Pinpoint the cell where the given text exists, returning its (x, y) midpoint coordinate. 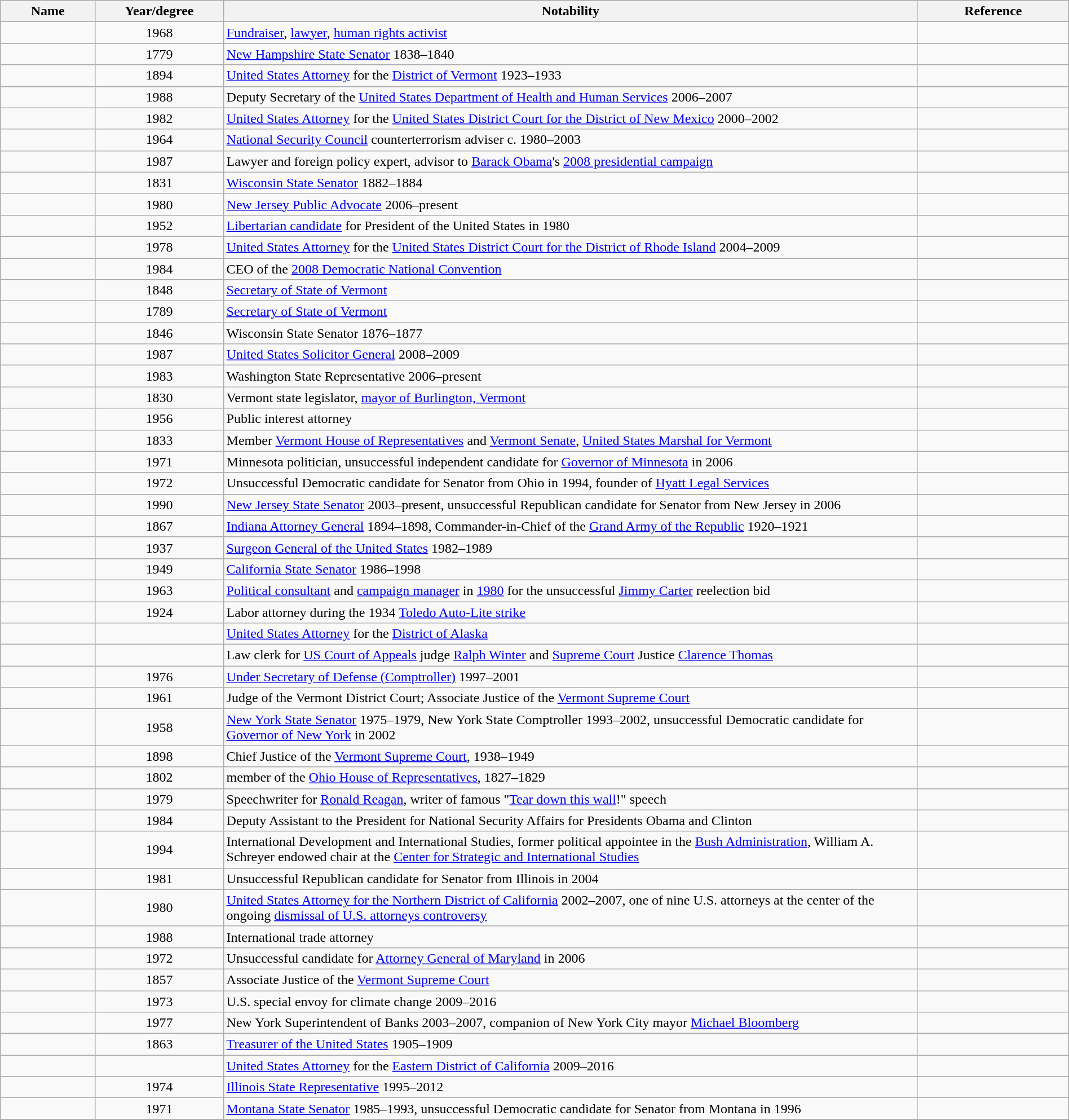
1779 (159, 54)
1937 (159, 548)
1961 (159, 698)
1857 (159, 980)
New Hampshire State Senator 1838–1840 (571, 54)
Reference (993, 11)
Montana State Senator 1985–1993, unsuccessful Democratic candidate for Senator from Montana in 1996 (571, 1109)
1968 (159, 33)
New York Superintendent of Banks 2003–2007, companion of New York City mayor Michael Bloomberg (571, 1023)
1983 (159, 376)
Fundraiser, lawyer, human rights activist (571, 33)
1831 (159, 183)
1802 (159, 778)
New York State Senator 1975–1979, New York State Comptroller 1993–2002, unsuccessful Democratic candidate for Governor of New York in 2002 (571, 727)
Political consultant and campaign manager in 1980 for the unsuccessful Jimmy Carter reelection bid (571, 590)
Minnesota politician, unsuccessful independent candidate for Governor of Minnesota in 2006 (571, 462)
Associate Justice of the Vermont Supreme Court (571, 980)
United States Attorney for the District of Alaska (571, 634)
International trade attorney (571, 937)
Vermont state legislator, mayor of Burlington, Vermont (571, 398)
1952 (159, 226)
1898 (159, 756)
Under Secretary of Defense (Comptroller) 1997–2001 (571, 677)
U.S. special envoy for climate change 2009–2016 (571, 1001)
1958 (159, 727)
1978 (159, 247)
Surgeon General of the United States 1982–1989 (571, 548)
Libertarian candidate for President of the United States in 1980 (571, 226)
California State Senator 1986–1998 (571, 569)
United States Attorney for the United States District Court for the District of Rhode Island 2004–2009 (571, 247)
1981 (159, 879)
Year/degree (159, 11)
1990 (159, 505)
1894 (159, 76)
1976 (159, 677)
United States Solicitor General 2008–2009 (571, 355)
1973 (159, 1001)
member of the Ohio House of Representatives, 1827–1829 (571, 778)
Public interest attorney (571, 419)
Unsuccessful candidate for Attorney General of Maryland in 2006 (571, 958)
1963 (159, 590)
Name (48, 11)
United States Attorney for the District of Vermont 1923–1933 (571, 76)
Indiana Attorney General 1894–1898, Commander-in-Chief of the Grand Army of the Republic 1920–1921 (571, 526)
Deputy Secretary of the United States Department of Health and Human Services 2006–2007 (571, 97)
New Jersey State Senator 2003–present, unsuccessful Republican candidate for Senator from New Jersey in 2006 (571, 505)
Member Vermont House of Representatives and Vermont Senate, United States Marshal for Vermont (571, 440)
1964 (159, 140)
1974 (159, 1087)
Law clerk for US Court of Appeals judge Ralph Winter and Supreme Court Justice Clarence Thomas (571, 655)
Unsuccessful Democratic candidate for Senator from Ohio in 1994, founder of Hyatt Legal Services (571, 483)
Treasurer of the United States 1905–1909 (571, 1044)
1848 (159, 290)
1833 (159, 440)
Washington State Representative 2006–present (571, 376)
Deputy Assistant to the President for National Security Affairs for Presidents Obama and Clinton (571, 821)
Labor attorney during the 1934 Toledo Auto-Lite strike (571, 612)
Illinois State Representative 1995–2012 (571, 1087)
United States Attorney for the United States District Court for the District of New Mexico 2000–2002 (571, 118)
1994 (159, 849)
Judge of the Vermont District Court; Associate Justice of the Vermont Supreme Court (571, 698)
CEO of the 2008 Democratic National Convention (571, 269)
Lawyer and foreign policy expert, advisor to Barack Obama's 2008 presidential campaign (571, 161)
Unsuccessful Republican candidate for Senator from Illinois in 2004 (571, 879)
New Jersey Public Advocate 2006–present (571, 204)
1867 (159, 526)
1982 (159, 118)
United States Attorney for the Eastern District of California 2009–2016 (571, 1066)
1949 (159, 569)
1977 (159, 1023)
Speechwriter for Ronald Reagan, writer of famous "Tear down this wall!" speech (571, 799)
1789 (159, 312)
1830 (159, 398)
Chief Justice of the Vermont Supreme Court, 1938–1949 (571, 756)
Notability (571, 11)
1979 (159, 799)
1846 (159, 333)
Wisconsin State Senator 1882–1884 (571, 183)
Wisconsin State Senator 1876–1877 (571, 333)
1863 (159, 1044)
1924 (159, 612)
National Security Council counterterrorism adviser c. 1980–2003 (571, 140)
1956 (159, 419)
